Determine the [x, y] coordinate at the center of the cell enclosing the given text.  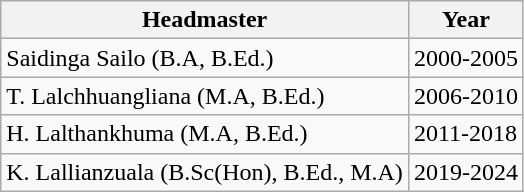
Year [466, 20]
2006-2010 [466, 96]
K. Lallianzuala (B.Sc(Hon), B.Ed., M.A) [205, 172]
H. Lalthankhuma (M.A, B.Ed.) [205, 134]
2019-2024 [466, 172]
2011-2018 [466, 134]
Saidinga Sailo (B.A, B.Ed.) [205, 58]
2000-2005 [466, 58]
T. Lalchhuangliana (M.A, B.Ed.) [205, 96]
Headmaster [205, 20]
